Return the [x, y] coordinate for the center point of the cell that contains the specified text.  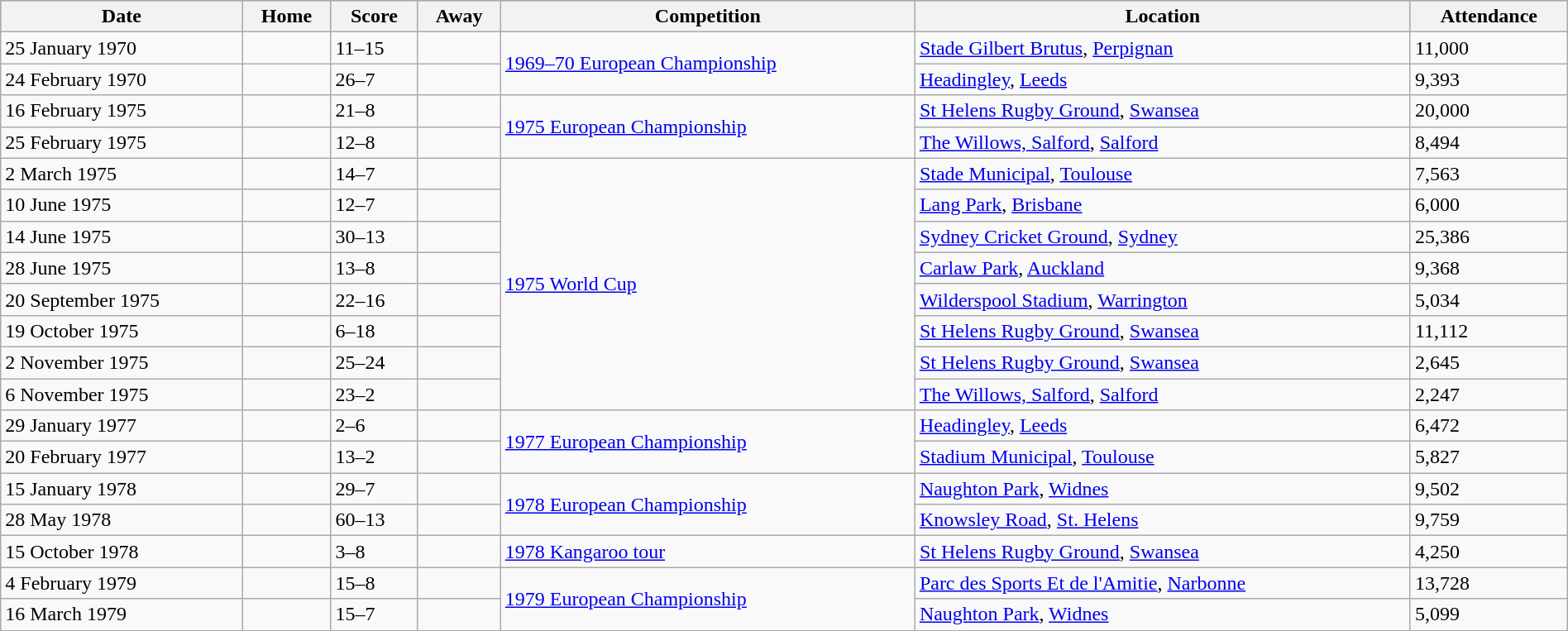
60–13 [374, 520]
1978 Kangaroo tour [708, 552]
1975 World Cup [708, 284]
Sydney Cricket Ground, Sydney [1163, 237]
Location [1163, 17]
6–18 [374, 331]
16 February 1975 [122, 111]
10 June 1975 [122, 205]
21–8 [374, 111]
11–15 [374, 48]
Home [286, 17]
1977 European Championship [708, 442]
1969–70 European Championship [708, 64]
9,502 [1489, 489]
23–2 [374, 394]
25–24 [374, 362]
8,494 [1489, 142]
Attendance [1489, 17]
Wilderspool Stadium, Warrington [1163, 299]
11,112 [1489, 331]
25 January 1970 [122, 48]
24 February 1970 [122, 79]
13,728 [1489, 583]
1978 European Championship [708, 504]
15 January 1978 [122, 489]
Parc des Sports Et de l'Amitie, Narbonne [1163, 583]
19 October 1975 [122, 331]
Date [122, 17]
13–2 [374, 457]
1975 European Championship [708, 127]
2–6 [374, 426]
22–16 [374, 299]
7,563 [1489, 174]
Away [459, 17]
25 February 1975 [122, 142]
16 March 1979 [122, 614]
15–7 [374, 614]
9,368 [1489, 268]
Stade Municipal, Toulouse [1163, 174]
12–8 [374, 142]
26–7 [374, 79]
15 October 1978 [122, 552]
12–7 [374, 205]
9,759 [1489, 520]
Knowsley Road, St. Helens [1163, 520]
29–7 [374, 489]
1979 European Championship [708, 599]
11,000 [1489, 48]
Lang Park, Brisbane [1163, 205]
20,000 [1489, 111]
15–8 [374, 583]
14 June 1975 [122, 237]
25,386 [1489, 237]
Stade Gilbert Brutus, Perpignan [1163, 48]
13–8 [374, 268]
30–13 [374, 237]
28 June 1975 [122, 268]
14–7 [374, 174]
Carlaw Park, Auckland [1163, 268]
2 March 1975 [122, 174]
29 January 1977 [122, 426]
6,472 [1489, 426]
5,034 [1489, 299]
3–8 [374, 552]
Stadium Municipal, Toulouse [1163, 457]
5,827 [1489, 457]
2,645 [1489, 362]
6 November 1975 [122, 394]
4,250 [1489, 552]
2 November 1975 [122, 362]
20 September 1975 [122, 299]
5,099 [1489, 614]
4 February 1979 [122, 583]
20 February 1977 [122, 457]
Score [374, 17]
2,247 [1489, 394]
9,393 [1489, 79]
Competition [708, 17]
28 May 1978 [122, 520]
6,000 [1489, 205]
